Return the [x, y] coordinate for the center point of the cell that contains the specified text.  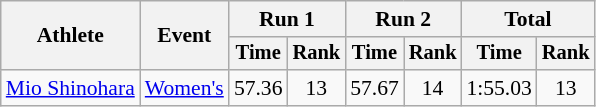
Total [528, 19]
Women's [184, 88]
1:55.03 [498, 88]
Mio Shinohara [70, 88]
Athlete [70, 36]
Run 2 [403, 19]
57.36 [258, 88]
Event [184, 36]
Run 1 [287, 19]
14 [433, 88]
57.67 [374, 88]
